Extract the (x, y) coordinate from the center of the cell holding the provided text.  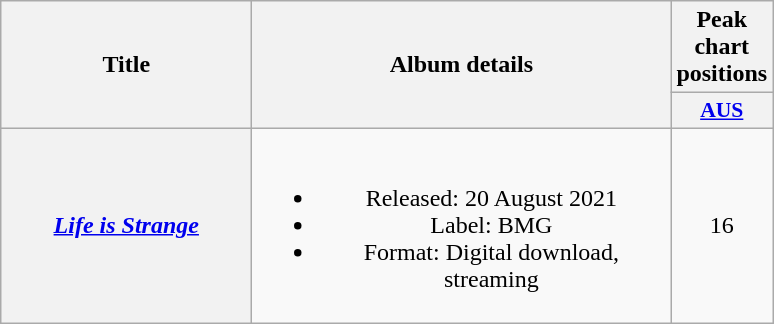
Peak chart positions (722, 47)
AUS (722, 111)
Life is Strange (126, 225)
Album details (462, 65)
Released: 20 August 2021Label: BMGFormat: Digital download, streaming (462, 225)
Title (126, 65)
16 (722, 225)
